Detect which cell encompasses the target text, then output its [x, y] center coordinate. 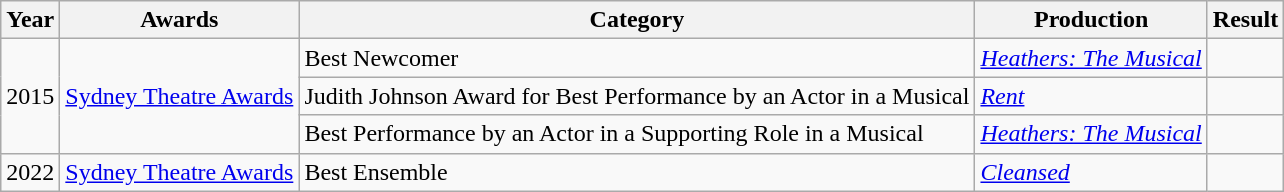
Best Newcomer [637, 58]
Rent [1091, 96]
Best Ensemble [637, 172]
Result [1245, 20]
Year [30, 20]
2015 [30, 96]
Production [1091, 20]
Best Performance by an Actor in a Supporting Role in a Musical [637, 134]
Cleansed [1091, 172]
Judith Johnson Award for Best Performance by an Actor in a Musical [637, 96]
Awards [180, 20]
2022 [30, 172]
Category [637, 20]
